Extract the [X, Y] coordinate from the center of the cell holding the provided text.  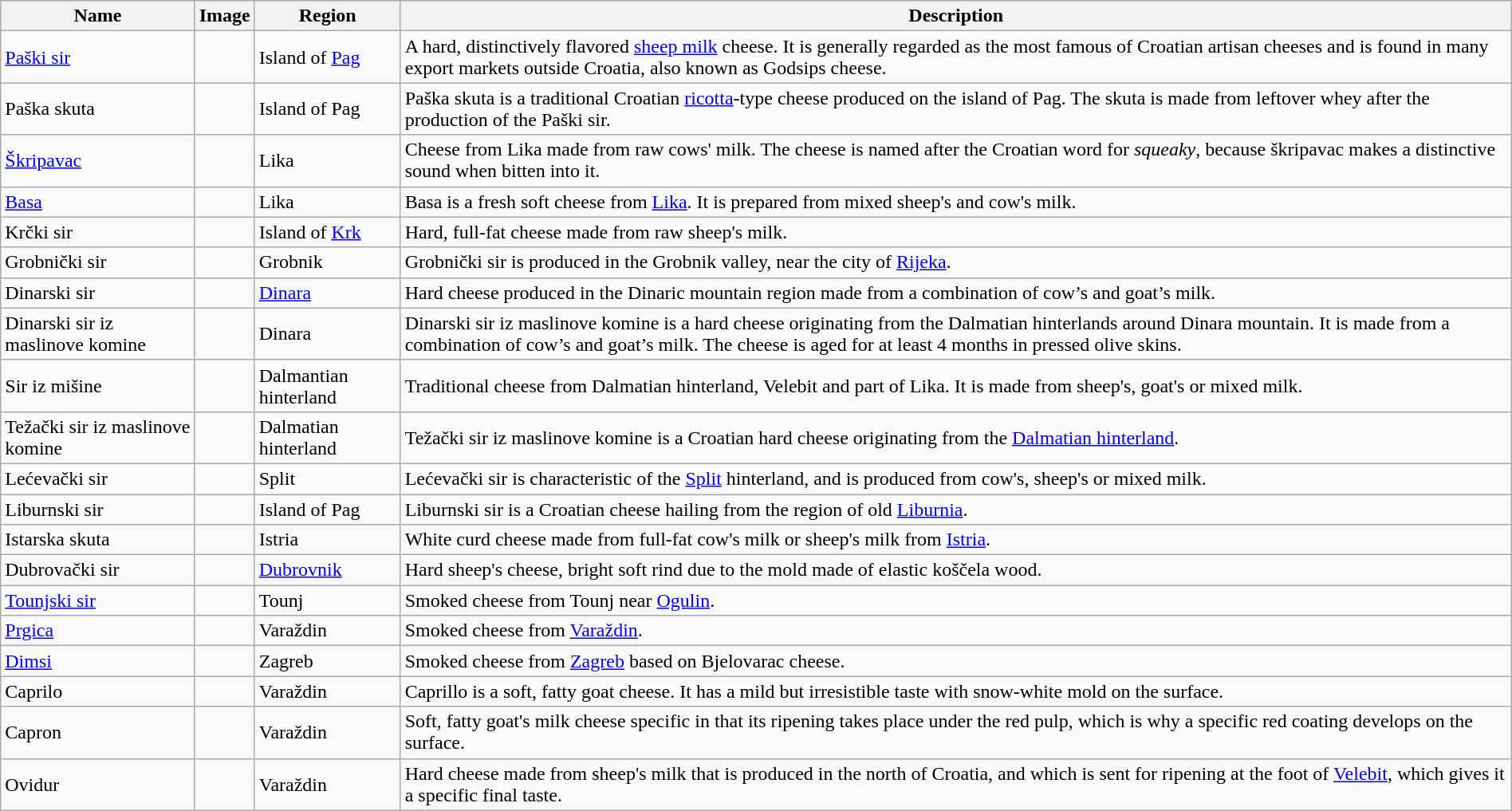
Hard cheese produced in the Dinaric mountain region made from a combination of cow’s and goat’s milk. [955, 293]
Zagreb [327, 661]
Dubrovnik [327, 570]
Caprilo [97, 691]
Grobnički sir is produced in the Grobnik valley, near the city of Rijeka. [955, 262]
Dinarski sir [97, 293]
Težački sir iz maslinove komine is a Croatian hard cheese originating from the Dalmatian hinterland. [955, 437]
Dimsi [97, 661]
Istarska skuta [97, 540]
Description [955, 16]
Capron [97, 732]
Smoked cheese from Tounj near Ogulin. [955, 600]
Lećevački sir [97, 478]
Škripavac [97, 161]
Liburnski sir is a Croatian cheese hailing from the region of old Liburnia. [955, 510]
Tounjski sir [97, 600]
Dalmantian hinterland [327, 386]
Split [327, 478]
Basa [97, 202]
White curd cheese made from full-fat cow's milk or sheep's milk from Istria. [955, 540]
Smoked cheese from Varaždin. [955, 631]
Island of Krk [327, 232]
Tounj [327, 600]
Hard, full-fat cheese made from raw sheep's milk. [955, 232]
Težački sir iz maslinove komine [97, 437]
Prgica [97, 631]
Image [225, 16]
Lećevački sir is characteristic of the Split hinterland, and is produced from cow's, sheep's or mixed milk. [955, 478]
Liburnski sir [97, 510]
Dalmatian hinterland [327, 437]
Dinarski sir iz maslinove komine [97, 333]
Paški sir [97, 57]
Sir iz mišine [97, 386]
Dubrovački sir [97, 570]
Grobnik [327, 262]
Istria [327, 540]
Krčki sir [97, 232]
Caprillo is a soft, fatty goat cheese. It has a mild but irresistible taste with snow-white mold on the surface. [955, 691]
Smoked cheese from Zagreb based on Bjelovarac cheese. [955, 661]
Traditional cheese from Dalmatian hinterland, Velebit and part of Lika. It is made from sheep's, goat's or mixed milk. [955, 386]
Region [327, 16]
Ovidur [97, 785]
Paška skuta [97, 108]
Hard sheep's cheese, bright soft rind due to the mold made of elastic koščela wood. [955, 570]
Basa is a fresh soft cheese from Lika. It is prepared from mixed sheep's and cow's milk. [955, 202]
Grobnički sir [97, 262]
Name [97, 16]
